Search for the cell housing the specified text and yield its (x, y) center coordinate. 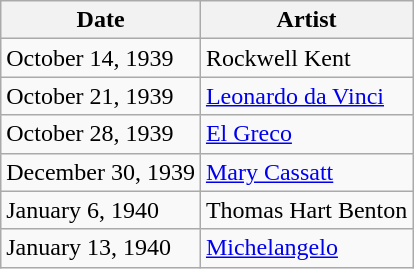
January 6, 1940 (101, 210)
El Greco (306, 134)
Mary Cassatt (306, 172)
Thomas Hart Benton (306, 210)
Artist (306, 20)
October 14, 1939 (101, 58)
October 21, 1939 (101, 96)
October 28, 1939 (101, 134)
Leonardo da Vinci (306, 96)
Date (101, 20)
January 13, 1940 (101, 248)
Rockwell Kent (306, 58)
Michelangelo (306, 248)
December 30, 1939 (101, 172)
